Scan for the cell matching the given text and deliver its (x, y) coordinate at center. 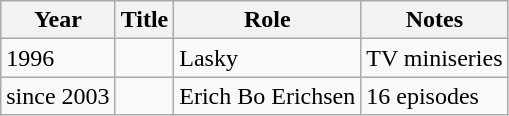
1996 (58, 58)
Erich Bo Erichsen (268, 96)
Role (268, 20)
since 2003 (58, 96)
Year (58, 20)
Title (144, 20)
Notes (434, 20)
TV miniseries (434, 58)
Lasky (268, 58)
16 episodes (434, 96)
